Detect which cell encompasses the target text, then output its [X, Y] center coordinate. 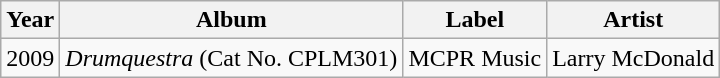
Album [232, 20]
Label [475, 20]
Drumquestra (Cat No. CPLM301) [232, 58]
Year [30, 20]
Artist [634, 20]
MCPR Music [475, 58]
Larry McDonald [634, 58]
2009 [30, 58]
